Return the [X, Y] coordinate for the center point of the cell that contains the specified text.  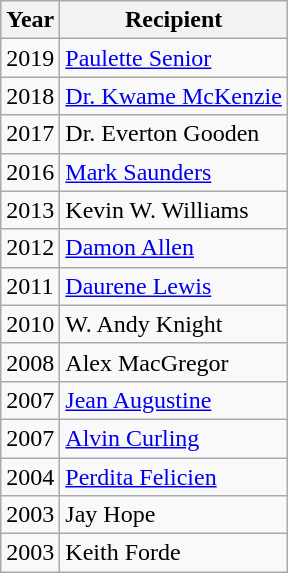
W. Andy Knight [174, 324]
2008 [30, 362]
Perdita Felicien [174, 477]
2018 [30, 96]
Recipient [174, 20]
Dr. Everton Gooden [174, 134]
2011 [30, 286]
Dr. Kwame McKenzie [174, 96]
Keith Forde [174, 553]
Jay Hope [174, 515]
Daurene Lewis [174, 286]
2019 [30, 58]
Mark Saunders [174, 172]
2016 [30, 172]
2012 [30, 248]
Alex MacGregor [174, 362]
2010 [30, 324]
Alvin Curling [174, 438]
Year [30, 20]
Jean Augustine [174, 400]
2004 [30, 477]
Kevin W. Williams [174, 210]
2013 [30, 210]
2017 [30, 134]
Damon Allen [174, 248]
Paulette Senior [174, 58]
